For the text-containing cell, return its midpoint in [X, Y] coordinate format. 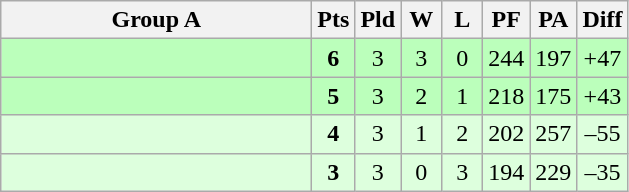
202 [506, 134]
Group A [156, 20]
Diff [602, 20]
5 [334, 96]
229 [554, 172]
Pts [334, 20]
+47 [602, 58]
–35 [602, 172]
6 [334, 58]
244 [506, 58]
197 [554, 58]
L [462, 20]
PA [554, 20]
218 [506, 96]
257 [554, 134]
175 [554, 96]
4 [334, 134]
Pld [378, 20]
W [422, 20]
+43 [602, 96]
PF [506, 20]
194 [506, 172]
–55 [602, 134]
